Find where the given text appears and provide that cell's center as [x, y] coordinate. 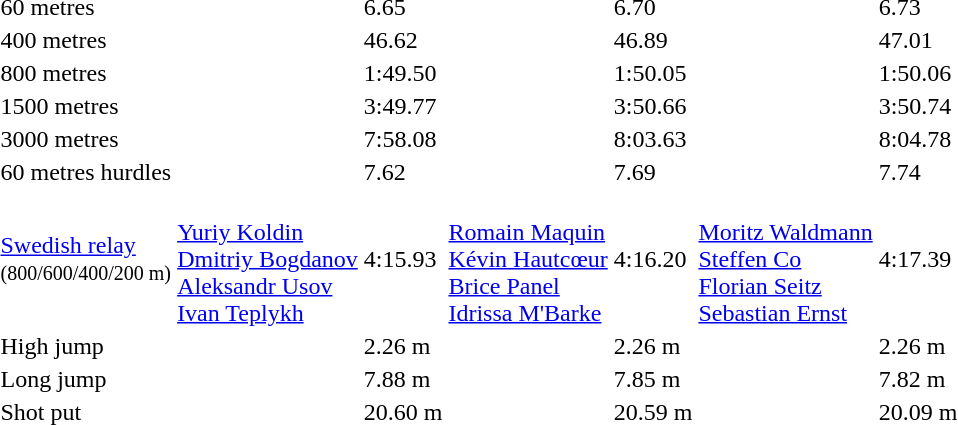
7:58.08 [403, 139]
46.62 [403, 40]
4:16.20 [653, 259]
3:49.77 [403, 106]
4:15.93 [403, 259]
1:49.50 [403, 73]
Moritz WaldmannSteffen CoFlorian SeitzSebastian Ernst [786, 259]
8:03.63 [653, 139]
Romain MaquinKévin HautcœurBrice PanelIdrissa M'Barke [528, 259]
3:50.66 [653, 106]
1:50.05 [653, 73]
7.62 [403, 172]
7.85 m [653, 379]
46.89 [653, 40]
7.88 m [403, 379]
Yuriy KoldinDmitriy BogdanovAleksandr UsovIvan Teplykh [268, 259]
7.69 [653, 172]
